Scan for the cell matching the given text and deliver its (x, y) coordinate at center. 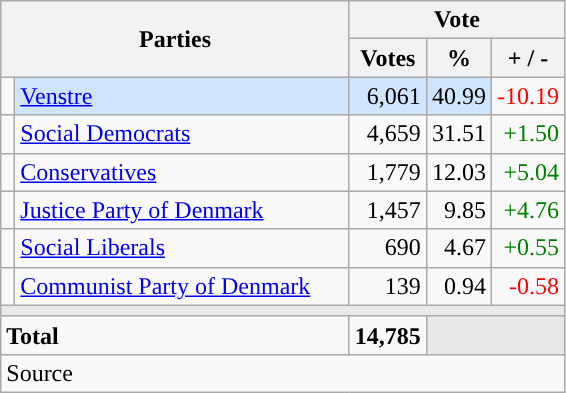
Justice Party of Denmark (182, 210)
-0.58 (528, 286)
Source (283, 373)
690 (388, 248)
1,779 (388, 172)
14,785 (388, 335)
40.99 (458, 96)
+ / - (528, 58)
Conservatives (182, 172)
Social Democrats (182, 134)
Parties (176, 39)
6,061 (388, 96)
1,457 (388, 210)
4,659 (388, 134)
+4.76 (528, 210)
+5.04 (528, 172)
31.51 (458, 134)
Vote (456, 20)
Total (176, 335)
Communist Party of Denmark (182, 286)
+0.55 (528, 248)
Votes (388, 58)
Venstre (182, 96)
12.03 (458, 172)
139 (388, 286)
Social Liberals (182, 248)
% (458, 58)
-10.19 (528, 96)
4.67 (458, 248)
0.94 (458, 286)
+1.50 (528, 134)
9.85 (458, 210)
